Detect which cell encompasses the target text, then output its (X, Y) center coordinate. 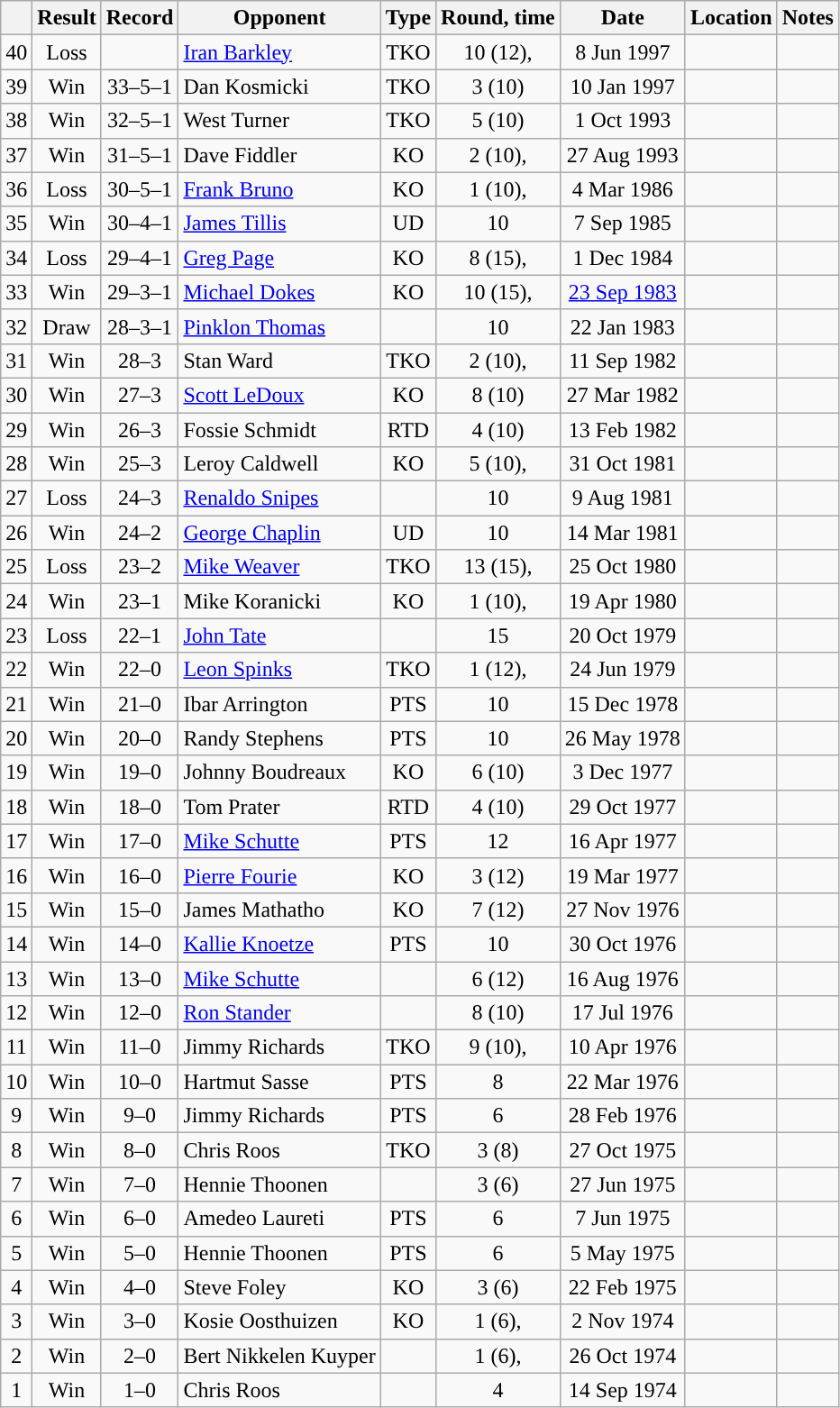
Date (622, 18)
13–0 (140, 978)
Pierre Fourie (279, 875)
27 (16, 498)
22 Mar 1976 (622, 1082)
34 (16, 258)
17 (16, 841)
16 Aug 1976 (622, 978)
17 Jul 1976 (622, 1013)
23 (16, 635)
25–3 (140, 464)
31 (16, 361)
15 Dec 1978 (622, 704)
Notes (808, 18)
Frank Bruno (279, 189)
9–0 (140, 1116)
James Tillis (279, 224)
22 (16, 670)
3 (10) (498, 87)
Mike Koranicki (279, 601)
2 Nov 1974 (622, 1321)
Mike Weaver (279, 567)
3 (8) (498, 1150)
30–4–1 (140, 224)
25 Oct 1980 (622, 567)
Renaldo Snipes (279, 498)
Ibar Arrington (279, 704)
4 Mar 1986 (622, 189)
11–0 (140, 1047)
Type (407, 18)
2–0 (140, 1356)
Round, time (498, 18)
24 Jun 1979 (622, 670)
40 (16, 52)
10 (15), (498, 292)
Location (731, 18)
7 (12) (498, 910)
29 (16, 430)
Amedeo Laureti (279, 1219)
Record (140, 18)
24 (16, 601)
29–3–1 (140, 292)
18 (16, 807)
9 Aug 1981 (622, 498)
28 Feb 1976 (622, 1116)
Dan Kosmicki (279, 87)
10 Jan 1997 (622, 87)
13 Feb 1982 (622, 430)
30 Oct 1976 (622, 944)
James Mathatho (279, 910)
27 Oct 1975 (622, 1150)
Scott LeDoux (279, 395)
2 (16, 1356)
16 Apr 1977 (622, 841)
33–5–1 (140, 87)
Fossie Schmidt (279, 430)
14 Mar 1981 (622, 533)
Randy Stephens (279, 738)
22 Jan 1983 (622, 326)
Hartmut Sasse (279, 1082)
20–0 (140, 738)
5 May 1975 (622, 1253)
18–0 (140, 807)
22 Feb 1975 (622, 1287)
20 (16, 738)
13 (15), (498, 567)
21–0 (140, 704)
33 (16, 292)
8 (15), (498, 258)
5 (16, 1253)
32–5–1 (140, 121)
Dave Fiddler (279, 155)
17–0 (140, 841)
4–0 (140, 1287)
24–2 (140, 533)
29 Oct 1977 (622, 807)
28–3–1 (140, 326)
19 Mar 1977 (622, 875)
15–0 (140, 910)
14–0 (140, 944)
26 (16, 533)
3 (16, 1321)
19–0 (140, 773)
26–3 (140, 430)
John Tate (279, 635)
11 (16, 1047)
32 (16, 326)
23 Sep 1983 (622, 292)
Kosie Oosthuizen (279, 1321)
7 Jun 1975 (622, 1219)
Bert Nikkelen Kuyper (279, 1356)
George Chaplin (279, 533)
26 Oct 1974 (622, 1356)
23–2 (140, 567)
3 Dec 1977 (622, 773)
Ron Stander (279, 1013)
27 Nov 1976 (622, 910)
35 (16, 224)
8 Jun 1997 (622, 52)
27 Aug 1993 (622, 155)
16 (16, 875)
Leroy Caldwell (279, 464)
Opponent (279, 18)
6 (12) (498, 978)
1 (12), (498, 670)
24–3 (140, 498)
31–5–1 (140, 155)
20 Oct 1979 (622, 635)
10–0 (140, 1082)
Pinklon Thomas (279, 326)
9 (16, 1116)
21 (16, 704)
14 (16, 944)
1 (16, 1390)
14 Sep 1974 (622, 1390)
1–0 (140, 1390)
6 (10) (498, 773)
Greg Page (279, 258)
Tom Prater (279, 807)
Draw (67, 326)
9 (10), (498, 1047)
26 May 1978 (622, 738)
7 Sep 1985 (622, 224)
27–3 (140, 395)
5–0 (140, 1253)
22–1 (140, 635)
Result (67, 18)
Leon Spinks (279, 670)
Steve Foley (279, 1287)
1 Dec 1984 (622, 258)
30–5–1 (140, 189)
27 Mar 1982 (622, 395)
22–0 (140, 670)
10 Apr 1976 (622, 1047)
16–0 (140, 875)
7–0 (140, 1184)
11 Sep 1982 (622, 361)
Johnny Boudreaux (279, 773)
13 (16, 978)
10 (12), (498, 52)
1 Oct 1993 (622, 121)
7 (16, 1184)
6–0 (140, 1219)
30 (16, 395)
3–0 (140, 1321)
36 (16, 189)
West Turner (279, 121)
5 (10) (498, 121)
12–0 (140, 1013)
19 (16, 773)
31 Oct 1981 (622, 464)
29–4–1 (140, 258)
19 Apr 1980 (622, 601)
28 (16, 464)
3 (12) (498, 875)
25 (16, 567)
39 (16, 87)
Stan Ward (279, 361)
38 (16, 121)
37 (16, 155)
Iran Barkley (279, 52)
Michael Dokes (279, 292)
Kallie Knoetze (279, 944)
28–3 (140, 361)
23–1 (140, 601)
8–0 (140, 1150)
27 Jun 1975 (622, 1184)
5 (10), (498, 464)
